Capture the cell that displays the provided text and extract its [x, y] central coordinate. 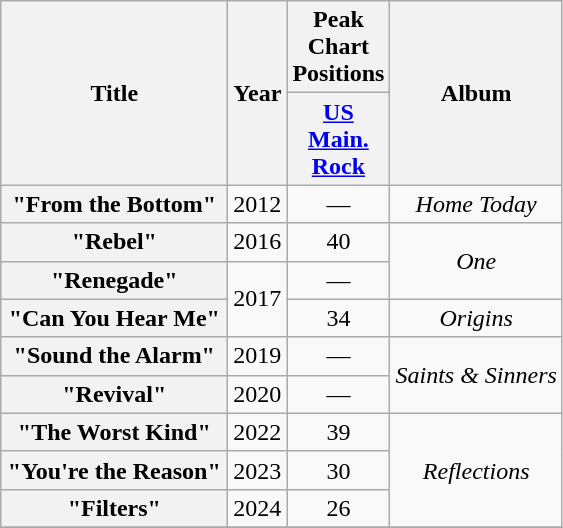
One [476, 261]
2023 [258, 470]
"Renegade" [114, 280]
Origins [476, 318]
2020 [258, 394]
2019 [258, 356]
30 [338, 470]
Album [476, 93]
39 [338, 432]
Saints & Sinners [476, 375]
Title [114, 93]
"You're the Reason" [114, 470]
2016 [258, 242]
"Rebel" [114, 242]
2022 [258, 432]
USMain.Rock [338, 139]
34 [338, 318]
26 [338, 508]
2012 [258, 204]
Reflections [476, 470]
"Can You Hear Me" [114, 318]
Peak Chart Positions [338, 47]
"From the Bottom" [114, 204]
2024 [258, 508]
2017 [258, 299]
Year [258, 93]
"Filters" [114, 508]
Home Today [476, 204]
"Sound the Alarm" [114, 356]
40 [338, 242]
"Revival" [114, 394]
"The Worst Kind" [114, 432]
